Pinpoint the cell where the given text exists, returning its (X, Y) midpoint coordinate. 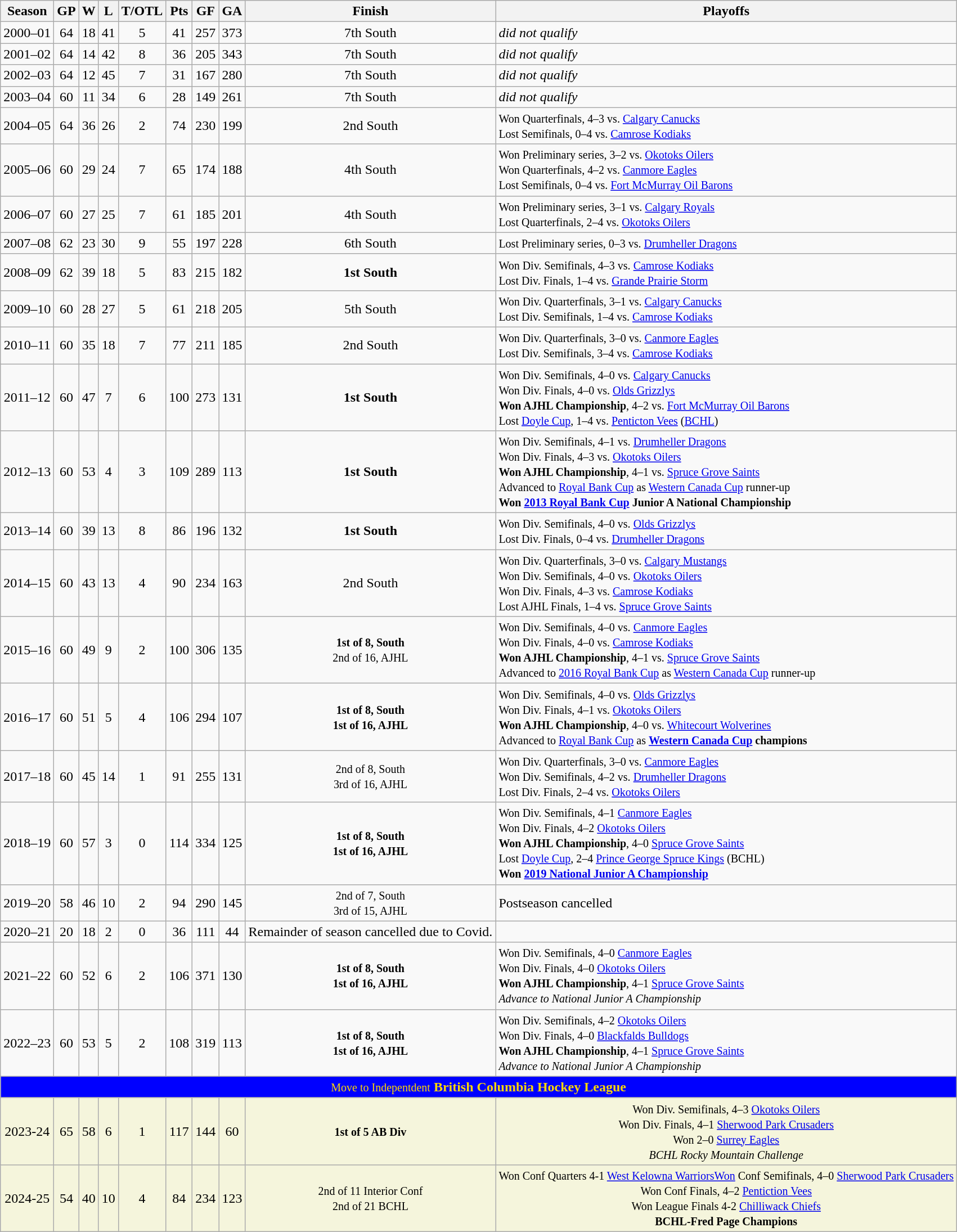
30 (108, 243)
83 (179, 272)
2024-25 (27, 1198)
2015–16 (27, 650)
130 (232, 975)
2016–17 (27, 717)
2012–13 (27, 472)
2023-24 (27, 1131)
25 (108, 214)
Won Div. Quarterfinals, 3–1 vs. Calgary CanucksLost Div. Semifinals, 1–4 vs. Camrose Kodiaks (726, 308)
109 (179, 472)
GF (206, 11)
1st of 5 AB Div (370, 1131)
343 (232, 54)
Postseason cancelled (726, 902)
GP (66, 11)
145 (232, 902)
215 (206, 272)
90 (179, 583)
2020–21 (27, 932)
35 (89, 345)
Playoffs (726, 11)
T/OTL (142, 11)
273 (206, 397)
20 (66, 932)
144 (206, 1131)
86 (179, 531)
2017–18 (27, 776)
Won Quarterfinals, 4–3 vs. Calgary CanucksLost Semifinals, 0–4 vs. Camrose Kodiaks (726, 126)
167 (206, 75)
34 (108, 97)
149 (206, 97)
57 (89, 843)
2009–10 (27, 308)
40 (89, 1198)
182 (232, 272)
114 (179, 843)
117 (179, 1131)
108 (179, 1043)
188 (232, 170)
49 (89, 650)
163 (232, 583)
123 (232, 1198)
84 (179, 1198)
12 (89, 75)
91 (179, 776)
2013–14 (27, 531)
174 (206, 170)
197 (206, 243)
2002–03 (27, 75)
Won Div. Quarterfinals, 3–0 vs. Canmore EaglesLost Div. Semifinals, 3–4 vs. Camrose Kodiaks (726, 345)
261 (232, 97)
46 (89, 902)
Won Preliminary series, 3–2 vs. Okotoks OilersWon Quarterfinals, 4–2 vs. Canmore EaglesLost Semifinals, 0–4 vs. Fort McMurray Oil Barons (726, 170)
Lost Preliminary series, 0–3 vs. Drumheller Dragons (726, 243)
257 (206, 33)
94 (179, 902)
43 (89, 583)
2001–02 (27, 54)
294 (206, 717)
Remainder of season cancelled due to Covid. (370, 932)
2010–11 (27, 345)
Won Div. Semifinals, 4–0 vs. Olds GrizzlysLost Div. Finals, 0–4 vs. Drumheller Dragons (726, 531)
Finish (370, 11)
2014–15 (27, 583)
2019–20 (27, 902)
54 (66, 1198)
199 (232, 126)
2018–19 (27, 843)
2003–04 (27, 97)
29 (89, 170)
Won Div. Quarterfinals, 3–0 vs. Canmore EaglesWon Div. Semifinals, 4–2 vs. Drumheller DragonsLost Div. Finals, 2–4 vs. Okotoks Oilers (726, 776)
2011–12 (27, 397)
26 (108, 126)
42 (108, 54)
135 (232, 650)
125 (232, 843)
2004–05 (27, 126)
2000–01 (27, 33)
55 (179, 243)
230 (206, 126)
371 (206, 975)
132 (232, 531)
Season (27, 11)
1st of 8, South2nd of 16, AJHL (370, 650)
211 (206, 345)
Move to Indepentdent British Columbia Hockey League (479, 1087)
196 (206, 531)
2nd of 11 Interior Conf2nd of 21 BCHL (370, 1198)
306 (206, 650)
GA (232, 11)
2nd of 7, South3rd of 15, AJHL (370, 902)
5th South (370, 308)
77 (179, 345)
111 (206, 932)
47 (89, 397)
Won Div. Semifinals, 4–3 vs. Camrose KodiaksLost Div. Finals, 1–4 vs. Grande Prairie Storm (726, 272)
31 (179, 75)
107 (232, 717)
201 (232, 214)
11 (89, 97)
L (108, 11)
74 (179, 126)
2005–06 (27, 170)
255 (206, 776)
2nd of 8, South3rd of 16, AJHL (370, 776)
Won Preliminary series, 3–1 vs. Calgary RoyalsLost Quarterfinals, 2–4 vs. Okotoks Oilers (726, 214)
280 (232, 75)
W (89, 11)
2006–07 (27, 214)
319 (206, 1043)
23 (89, 243)
6th South (370, 243)
51 (89, 717)
2008–09 (27, 272)
44 (232, 932)
218 (206, 308)
24 (108, 170)
289 (206, 472)
2021–22 (27, 975)
Pts (179, 11)
52 (89, 975)
2007–08 (27, 243)
290 (206, 902)
2022–23 (27, 1043)
228 (232, 243)
334 (206, 843)
373 (232, 33)
Won Div. Semifinals, 4–3 Okotoks OilersWon Div. Finals, 4–1 Sherwood Park CrusadersWon 2–0 Surrey EaglesBCHL Rocky Mountain Challenge (726, 1131)
